Return (x, y) of the center of cell containing provided text 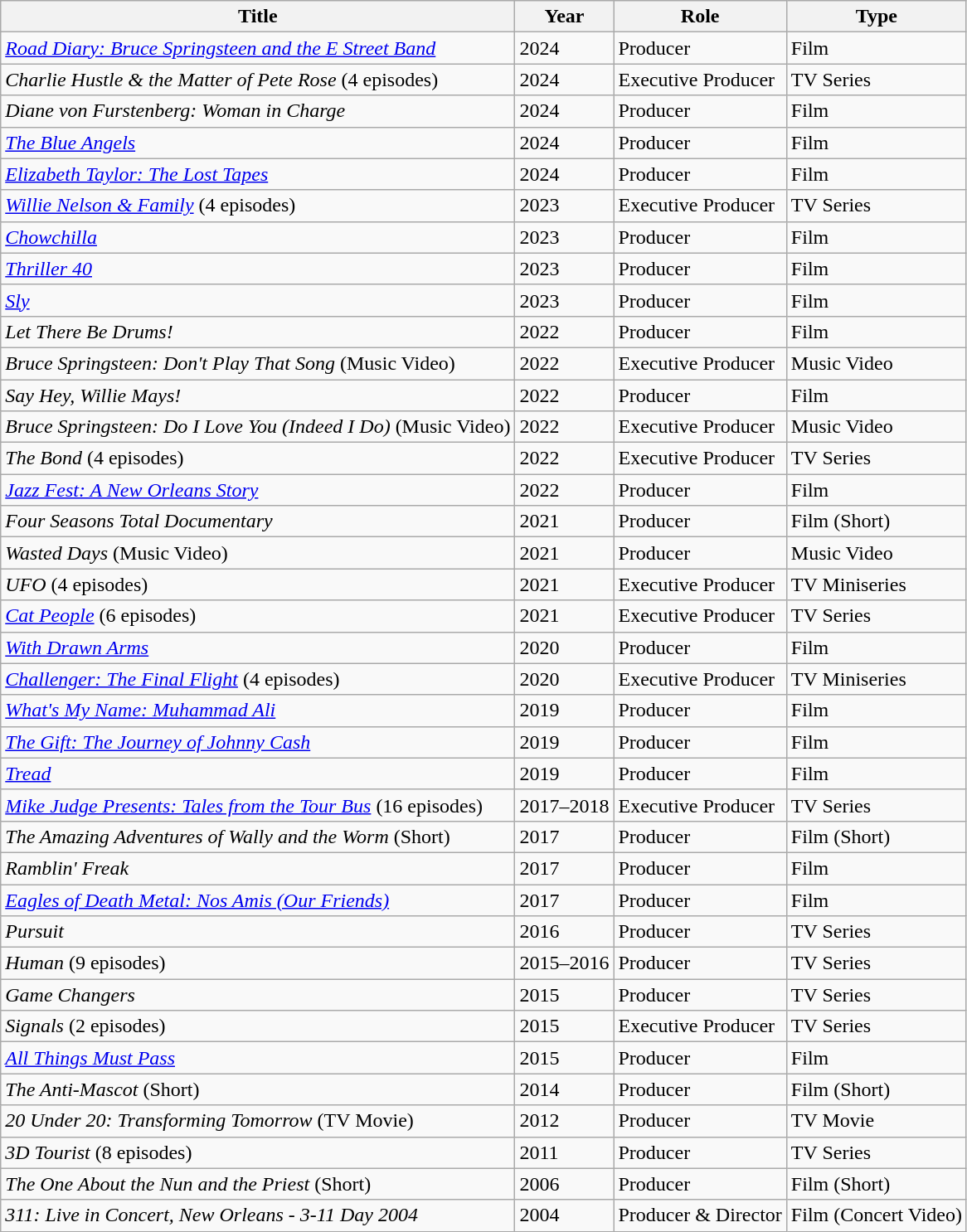
Jazz Fest: A New Orleans Story (258, 490)
Pursuit (258, 932)
Elizabeth Taylor: The Lost Tapes (258, 174)
Sly (258, 300)
The Blue Angels (258, 143)
311: Live in Concert, New Orleans - 3-11 Day 2004 (258, 1215)
Year (564, 17)
UFO (4 episodes) (258, 584)
Four Seasons Total Documentary (258, 521)
Say Hey, Willie Mays! (258, 395)
2004 (564, 1215)
Film (Concert Video) (876, 1215)
The One About the Nun and the Priest (Short) (258, 1184)
2016 (564, 932)
TV Movie (876, 1121)
With Drawn Arms (258, 648)
Human (9 episodes) (258, 963)
All Things Must Pass (258, 1058)
2011 (564, 1152)
The Anti-Mascot (Short) (258, 1089)
Bruce Springsteen: Do I Love You (Indeed I Do) (Music Video) (258, 427)
Thriller 40 (258, 269)
Producer & Director (700, 1215)
Signals (2 episodes) (258, 1026)
Charlie Hustle & the Matter of Pete Rose (4 episodes) (258, 80)
What's My Name: Muhammad Ali (258, 711)
Bruce Springsteen: Don't Play That Song (Music Video) (258, 363)
Chowchilla (258, 237)
Title (258, 17)
Challenger: The Final Flight (4 episodes) (258, 679)
Game Changers (258, 995)
2015–2016 (564, 963)
3D Tourist (8 episodes) (258, 1152)
Willie Nelson & Family (4 episodes) (258, 206)
The Bond (4 episodes) (258, 458)
20 Under 20: Transforming Tomorrow (TV Movie) (258, 1121)
2014 (564, 1089)
Type (876, 17)
The Gift: The Journey of Johnny Cash (258, 742)
Road Diary: Bruce Springsteen and the E Street Band (258, 48)
Eagles of Death Metal: Nos Amis (Our Friends) (258, 900)
The Amazing Adventures of Wally and the Worm (Short) (258, 837)
2012 (564, 1121)
Ramblin' Freak (258, 868)
Tread (258, 774)
Wasted Days (Music Video) (258, 553)
Cat People (6 episodes) (258, 616)
Mike Judge Presents: Tales from the Tour Bus (16 episodes) (258, 805)
Diane von Furstenberg: Woman in Charge (258, 111)
Let There Be Drums! (258, 332)
2006 (564, 1184)
Role (700, 17)
2017–2018 (564, 805)
